Find where the given text appears and provide that cell's center as (x, y) coordinate. 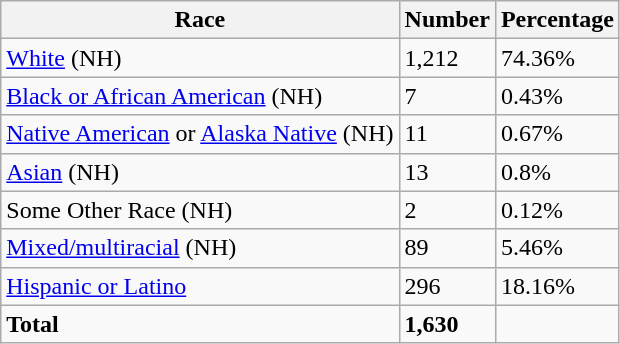
White (NH) (200, 58)
18.16% (557, 286)
1,212 (447, 58)
89 (447, 248)
Native American or Alaska Native (NH) (200, 134)
Some Other Race (NH) (200, 210)
7 (447, 96)
Mixed/multiracial (NH) (200, 248)
2 (447, 210)
0.67% (557, 134)
13 (447, 172)
1,630 (447, 324)
Race (200, 20)
5.46% (557, 248)
Number (447, 20)
74.36% (557, 58)
0.12% (557, 210)
296 (447, 286)
Total (200, 324)
0.8% (557, 172)
Hispanic or Latino (200, 286)
Black or African American (NH) (200, 96)
11 (447, 134)
0.43% (557, 96)
Asian (NH) (200, 172)
Percentage (557, 20)
